Return the [x, y] coordinate for the center point of the cell that contains the specified text.  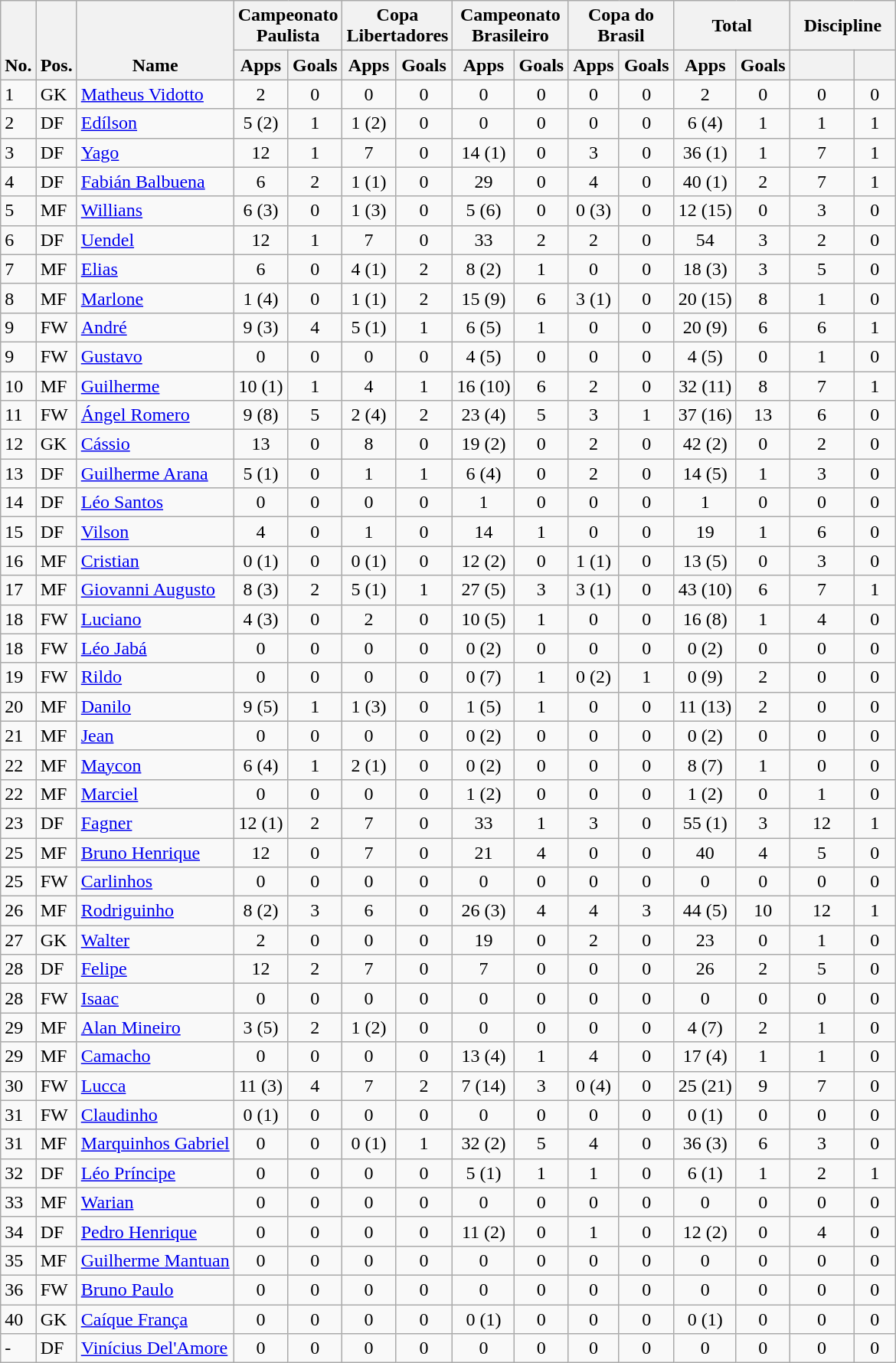
23 (4) [484, 415]
36 (3) [705, 1144]
15 (9) [484, 298]
Elias [155, 269]
Willians [155, 211]
Marquinhos Gabriel [155, 1144]
Marciel [155, 794]
Matheus Vidotto [155, 94]
6 (1) [705, 1173]
Camacho [155, 1057]
15 [18, 532]
Rodriguinho [155, 911]
Felipe [155, 969]
Luciano [155, 619]
Caíque França [155, 1319]
Rildo [155, 677]
25 (21) [705, 1086]
6 (3) [260, 211]
Warian [155, 1202]
4 (1) [369, 269]
5 (6) [484, 211]
11 (2) [484, 1231]
Ángel Romero [155, 415]
16 [18, 561]
Gustavo [155, 356]
Alan Mineiro [155, 1027]
19 (2) [484, 444]
- [18, 1348]
44 (5) [705, 911]
Lucca [155, 1086]
Uendel [155, 240]
Campeonato Brasileiro [510, 26]
Cristian [155, 561]
12 (1) [260, 823]
2 (1) [369, 765]
27 (5) [484, 590]
40 (1) [705, 182]
36 [18, 1289]
1 (5) [484, 706]
Vilson [155, 532]
1 (4) [260, 298]
18 (3) [705, 269]
Copa Libertadores [397, 26]
Léo Jabá [155, 648]
Bruno Henrique [155, 853]
No. [18, 40]
Name [155, 40]
11 (3) [260, 1086]
Fagner [155, 823]
17 (4) [705, 1057]
10 (1) [260, 385]
Total [732, 26]
12 (15) [705, 211]
10 (5) [484, 619]
Jean [155, 736]
0 (3) [594, 211]
7 (14) [484, 1086]
35 [18, 1260]
9 (8) [260, 415]
2 (4) [369, 415]
20 (9) [705, 327]
Walter [155, 940]
6 (5) [484, 327]
Discipline [842, 26]
27 [18, 940]
Carlinhos [155, 882]
Pos. [57, 40]
Campeonato Paulista [288, 26]
Vinícius Del'Amore [155, 1348]
16 (10) [484, 385]
Yago [155, 152]
55 (1) [705, 823]
30 [18, 1086]
Bruno Paulo [155, 1289]
20 (15) [705, 298]
20 [18, 706]
3 (5) [260, 1027]
Fabián Balbuena [155, 182]
54 [705, 240]
16 (8) [705, 619]
Léo Príncipe [155, 1173]
Cássio [155, 444]
Edílson [155, 123]
42 (2) [705, 444]
André [155, 327]
13 (4) [484, 1057]
11 (13) [705, 706]
14 (1) [484, 152]
Guilherme [155, 385]
43 (10) [705, 590]
Danilo [155, 706]
37 (16) [705, 415]
8 (7) [705, 765]
5 (2) [260, 123]
32 [18, 1173]
0 (9) [705, 677]
Léo Santos [155, 503]
0 (7) [484, 677]
17 [18, 590]
4 (3) [260, 619]
Copa do Brasil [622, 26]
34 [18, 1231]
0 (4) [594, 1086]
36 (1) [705, 152]
Guilherme Mantuan [155, 1260]
4 (7) [705, 1027]
8 (3) [260, 590]
26 (3) [484, 911]
13 (5) [705, 561]
Maycon [155, 765]
Giovanni Augusto [155, 590]
9 (5) [260, 706]
Marlone [155, 298]
Isaac [155, 998]
11 [18, 415]
Pedro Henrique [155, 1231]
Guilherme Arana [155, 473]
14 (5) [705, 473]
Claudinho [155, 1115]
32 (2) [484, 1144]
32 (11) [705, 385]
9 (3) [260, 327]
